Locate the cell with the specified text and output its [X, Y] center coordinate. 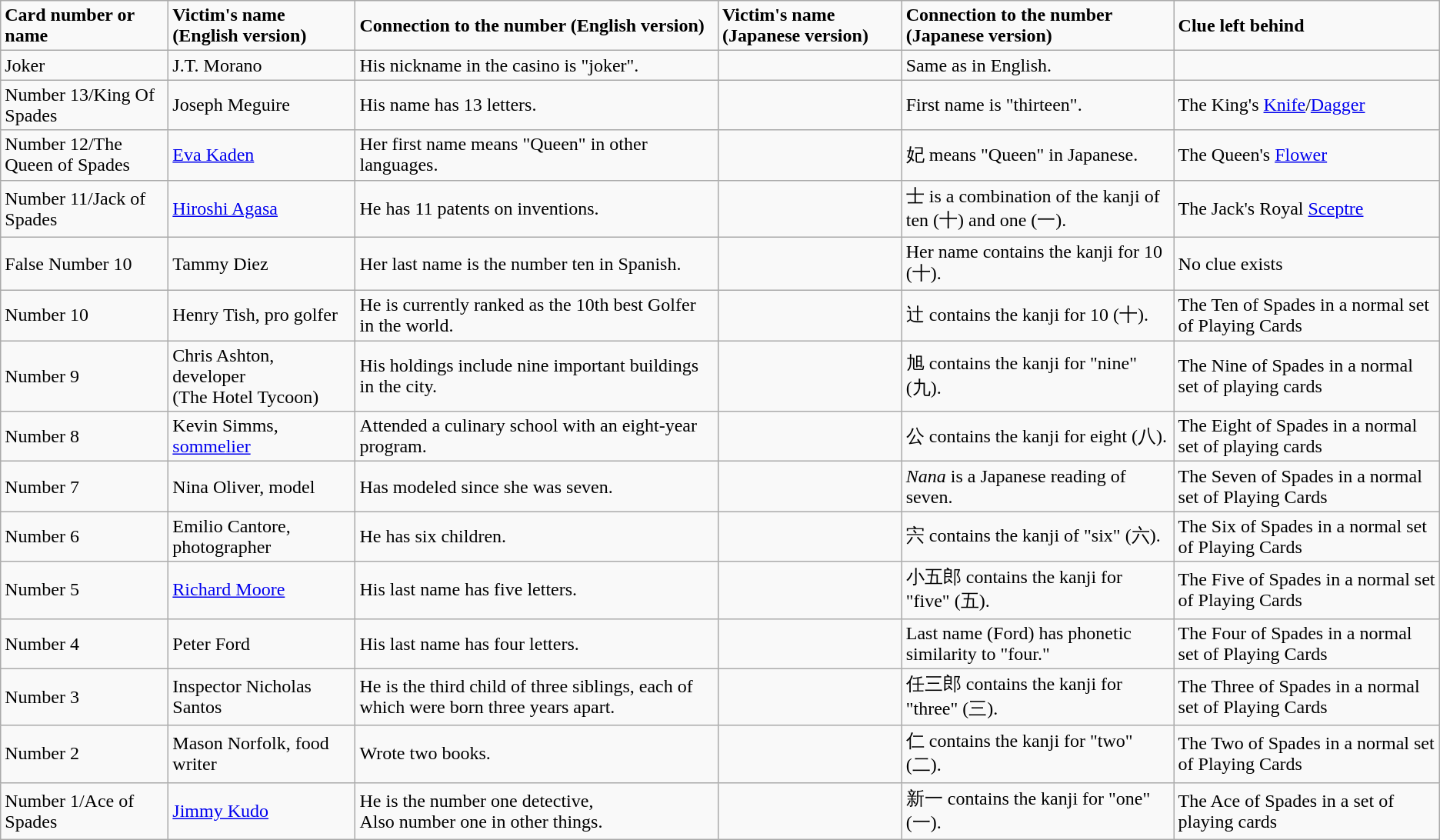
Attended a culinary school with an eight-year program. [537, 437]
Number 4 [85, 643]
Her last name is the number ten in Spanish. [537, 264]
Number 12/The Queen of Spades [85, 155]
宍 contains the kanji of "six" (六). [1038, 537]
Emilio Cantore, photographer [262, 537]
Her name contains the kanji for 10 (十). [1038, 264]
Number 5 [85, 590]
Clue left behind [1306, 26]
The Five of Spades in a normal set of Playing Cards [1306, 590]
The Two of Spades in a normal set of Playing Cards [1306, 754]
Tammy Diez [262, 264]
His last name has four letters. [537, 643]
Number 11/Jack of Spades [85, 208]
Eva Kaden [262, 155]
The Ace of Spades in a set of playing cards [1306, 811]
Victim's name (English version) [262, 26]
The Jack's Royal Sceptre [1306, 208]
Nana is a Japanese reading of seven. [1038, 486]
The Nine of Spades in a normal set of playing cards [1306, 376]
辻 contains the kanji for 10 (十). [1038, 315]
The Six of Spades in a normal set of Playing Cards [1306, 537]
任三郎 contains the kanji for "three" (三). [1038, 697]
Number 8 [85, 437]
The King's Knife/Dagger [1306, 105]
Inspector Nicholas Santos [262, 697]
The Three of Spades in a normal set of Playing Cards [1306, 697]
Connection to the number (English version) [537, 26]
Connection to the number (Japanese version) [1038, 26]
Number 3 [85, 697]
Number 9 [85, 376]
Joseph Meguire [262, 105]
His name has 13 letters. [537, 105]
Number 6 [85, 537]
The Four of Spades in a normal set of Playing Cards [1306, 643]
He is the third child of three siblings, each of which were born three years apart. [537, 697]
Richard Moore [262, 590]
士 is a combination of the kanji of ten (十) and one (一). [1038, 208]
Number 1/Ace of Spades [85, 811]
Joker [85, 65]
He is currently ranked as the 10th best Golfer in the world. [537, 315]
妃 means "Queen" in Japanese. [1038, 155]
Her first name means "Queen" in other languages. [537, 155]
仁 contains the kanji for "two" (二). [1038, 754]
新一 contains the kanji for "one" (一). [1038, 811]
Has modeled since she was seven. [537, 486]
Number 7 [85, 486]
False Number 10 [85, 264]
Henry Tish, pro golfer [262, 315]
The Queen's Flower [1306, 155]
小五郎 contains the kanji for "five" (五). [1038, 590]
旭 contains the kanji for "nine" (九). [1038, 376]
He is the number one detective, Also number one in other things. [537, 811]
Hiroshi Agasa [262, 208]
Same as in English. [1038, 65]
Number 10 [85, 315]
His nickname in the casino is "joker". [537, 65]
He has six children. [537, 537]
J.T. Morano [262, 65]
The Ten of Spades in a normal set of Playing Cards [1306, 315]
公 contains the kanji for eight (八). [1038, 437]
Wrote two books. [537, 754]
Peter Ford [262, 643]
Chris Ashton, developer (The Hotel Tycoon) [262, 376]
Card number or name [85, 26]
His holdings include nine important buildings in the city. [537, 376]
His last name has five letters. [537, 590]
Jimmy Kudo [262, 811]
Nina Oliver, model [262, 486]
Number 13/King Of Spades [85, 105]
No clue exists [1306, 264]
First name is "thirteen". [1038, 105]
Number 2 [85, 754]
He has 11 patents on inventions. [537, 208]
Victim's name (Japanese version) [809, 26]
Last name (Ford) has phonetic similarity to "four." [1038, 643]
The Seven of Spades in a normal set of Playing Cards [1306, 486]
Mason Norfolk, food writer [262, 754]
Kevin Simms, sommelier [262, 437]
The Eight of Spades in a normal set of playing cards [1306, 437]
